From the cell containing the given text, extract its center point as [x, y] coordinate. 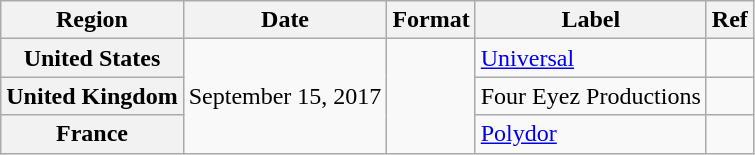
Four Eyez Productions [590, 96]
Label [590, 20]
United Kingdom [92, 96]
France [92, 134]
September 15, 2017 [285, 96]
Ref [730, 20]
Polydor [590, 134]
Region [92, 20]
Universal [590, 58]
United States [92, 58]
Date [285, 20]
Format [431, 20]
